Locate the cell with the specified text and output its (X, Y) center coordinate. 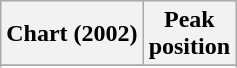
Peakposition (189, 34)
Chart (2002) (72, 34)
